Detect which cell encompasses the target text, then output its [x, y] center coordinate. 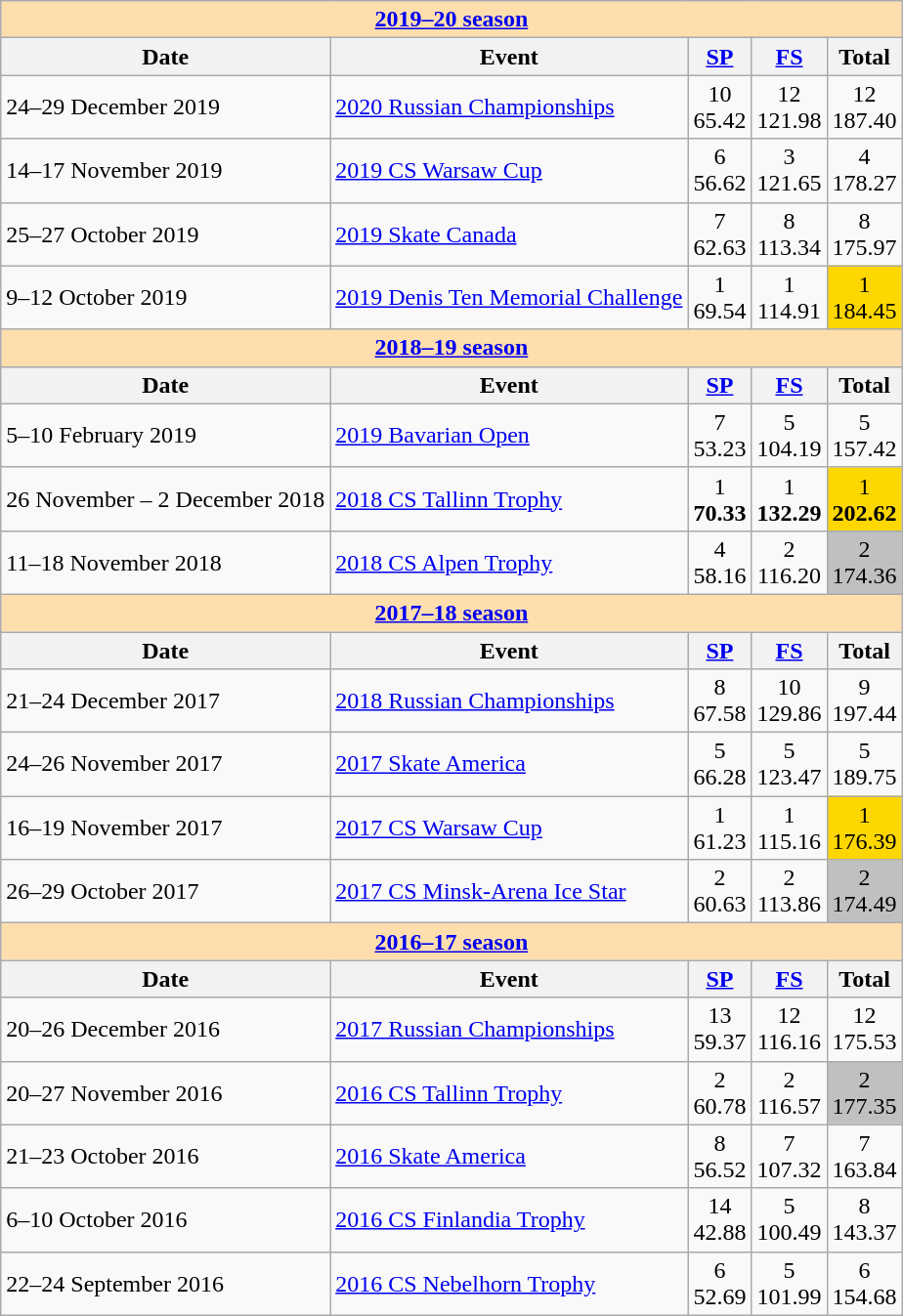
10 129.86 [790, 701]
8 143.37 [864, 1219]
6 56.62 [719, 170]
22–24 September 2016 [166, 1284]
2019–20 season [451, 20]
11–18 November 2018 [166, 563]
5 123.47 [790, 764]
12 187.40 [864, 107]
5 66.28 [719, 764]
2018–19 season [451, 348]
6 52.69 [719, 1284]
1 69.54 [719, 297]
25–27 October 2019 [166, 234]
2017 Skate America [509, 764]
12 175.53 [864, 1030]
3 121.65 [790, 170]
2019 Denis Ten Memorial Challenge [509, 297]
2018 CS Tallinn Trophy [509, 498]
2 113.86 [790, 891]
2 116.57 [790, 1092]
2020 Russian Championships [509, 107]
2016 CS Finlandia Trophy [509, 1219]
12 116.16 [790, 1030]
2018 Russian Championships [509, 701]
2017 Russian Championships [509, 1030]
5 157.42 [864, 436]
1 61.23 [719, 828]
8 67.58 [719, 701]
8 56.52 [719, 1157]
2016 CS Tallinn Trophy [509, 1092]
2019 CS Warsaw Cup [509, 170]
20–26 December 2016 [166, 1030]
2017–18 season [451, 613]
4 178.27 [864, 170]
8 175.97 [864, 234]
5 189.75 [864, 764]
24–29 December 2019 [166, 107]
7 163.84 [864, 1157]
1 202.62 [864, 498]
1 132.29 [790, 498]
4 58.16 [719, 563]
2017 CS Warsaw Cup [509, 828]
7 53.23 [719, 436]
1 70.33 [719, 498]
2016–17 season [451, 942]
7 62.63 [719, 234]
13 59.37 [719, 1030]
2016 Skate America [509, 1157]
24–26 November 2017 [166, 764]
10 65.42 [719, 107]
14 42.88 [719, 1219]
5 101.99 [790, 1284]
20–27 November 2016 [166, 1092]
1 114.91 [790, 297]
5–10 February 2019 [166, 436]
2017 CS Minsk-Arena Ice Star [509, 891]
2 174.49 [864, 891]
2019 Skate Canada [509, 234]
2 60.78 [719, 1092]
5 100.49 [790, 1219]
2019 Bavarian Open [509, 436]
9–12 October 2019 [166, 297]
2 174.36 [864, 563]
7 107.32 [790, 1157]
21–24 December 2017 [166, 701]
12 121.98 [790, 107]
8 113.34 [790, 234]
5 104.19 [790, 436]
16–19 November 2017 [166, 828]
2016 CS Nebelhorn Trophy [509, 1284]
6 154.68 [864, 1284]
1 115.16 [790, 828]
26–29 October 2017 [166, 891]
2 177.35 [864, 1092]
21–23 October 2016 [166, 1157]
2018 CS Alpen Trophy [509, 563]
6–10 October 2016 [166, 1219]
2 60.63 [719, 891]
9 197.44 [864, 701]
1 176.39 [864, 828]
2 116.20 [790, 563]
14–17 November 2019 [166, 170]
26 November – 2 December 2018 [166, 498]
1 184.45 [864, 297]
